From the cell containing the given text, extract its center point as (X, Y) coordinate. 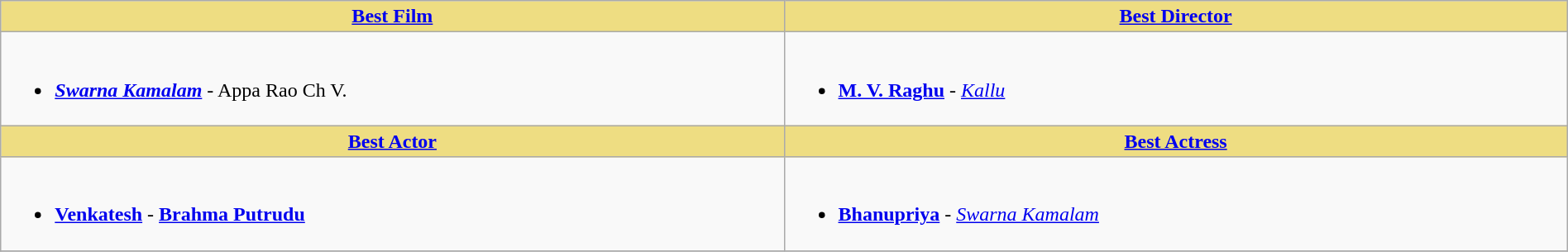
Best Actor (392, 141)
M. V. Raghu - Kallu (1176, 79)
Swarna Kamalam - Appa Rao Ch V. (392, 79)
Best Film (392, 17)
Best Director (1176, 17)
Venkatesh - Brahma Putrudu (392, 203)
Bhanupriya - Swarna Kamalam (1176, 203)
Best Actress (1176, 141)
